Return the [X, Y] coordinate for the center point of the cell that contains the specified text.  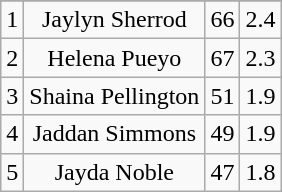
Jaylyn Sherrod [114, 20]
67 [222, 58]
1.8 [260, 172]
2.3 [260, 58]
Shaina Pellington [114, 96]
4 [12, 134]
51 [222, 96]
Helena Pueyo [114, 58]
66 [222, 20]
1 [12, 20]
Jayda Noble [114, 172]
5 [12, 172]
49 [222, 134]
2 [12, 58]
Jaddan Simmons [114, 134]
2.4 [260, 20]
3 [12, 96]
47 [222, 172]
